Find where the given text appears and provide that cell's center as [X, Y] coordinate. 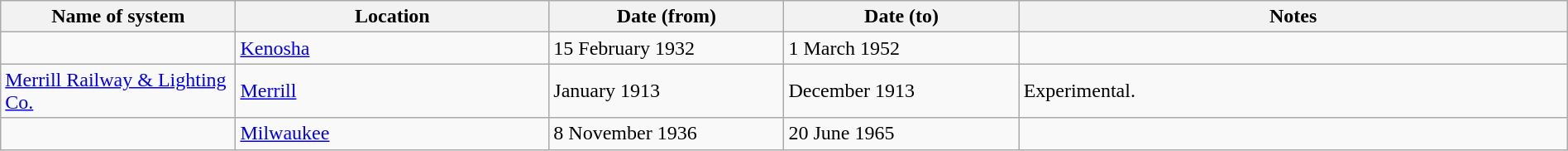
Merrill [392, 91]
Location [392, 17]
Kenosha [392, 48]
1 March 1952 [901, 48]
20 June 1965 [901, 134]
Date (to) [901, 17]
Milwaukee [392, 134]
Notes [1293, 17]
8 November 1936 [667, 134]
Experimental. [1293, 91]
January 1913 [667, 91]
Name of system [118, 17]
Merrill Railway & Lighting Co. [118, 91]
15 February 1932 [667, 48]
Date (from) [667, 17]
December 1913 [901, 91]
